Return [x, y] of the center of cell containing provided text 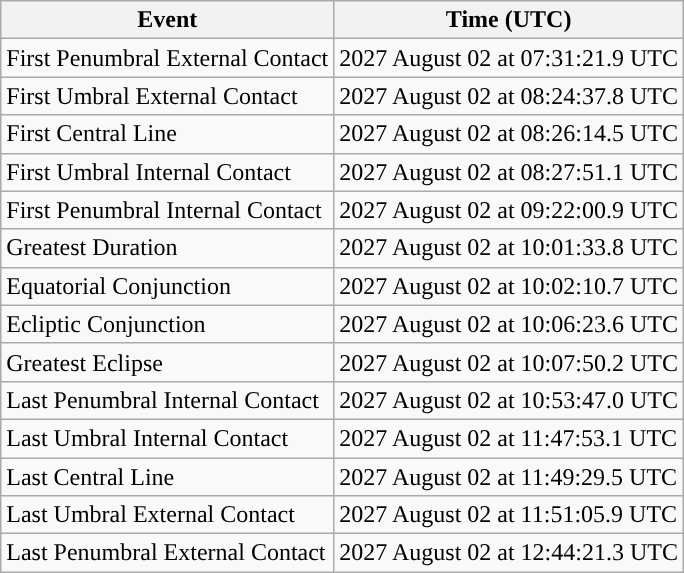
First Penumbral External Contact [168, 58]
2027 August 02 at 08:26:14.5 UTC [509, 134]
Last Central Line [168, 477]
2027 August 02 at 11:49:29.5 UTC [509, 477]
2027 August 02 at 11:47:53.1 UTC [509, 438]
First Umbral External Contact [168, 96]
Equatorial Conjunction [168, 286]
2027 August 02 at 09:22:00.9 UTC [509, 210]
2027 August 02 at 10:02:10.7 UTC [509, 286]
Last Penumbral External Contact [168, 553]
2027 August 02 at 10:07:50.2 UTC [509, 362]
2027 August 02 at 07:31:21.9 UTC [509, 58]
Event [168, 20]
2027 August 02 at 10:06:23.6 UTC [509, 324]
Greatest Eclipse [168, 362]
2027 August 02 at 08:24:37.8 UTC [509, 96]
First Umbral Internal Contact [168, 172]
Time (UTC) [509, 20]
Ecliptic Conjunction [168, 324]
2027 August 02 at 11:51:05.9 UTC [509, 515]
Greatest Duration [168, 248]
First Penumbral Internal Contact [168, 210]
2027 August 02 at 10:01:33.8 UTC [509, 248]
2027 August 02 at 10:53:47.0 UTC [509, 400]
2027 August 02 at 12:44:21.3 UTC [509, 553]
Last Umbral External Contact [168, 515]
2027 August 02 at 08:27:51.1 UTC [509, 172]
Last Penumbral Internal Contact [168, 400]
Last Umbral Internal Contact [168, 438]
First Central Line [168, 134]
